Return the [x, y] coordinate for the center point of the cell that contains the specified text.  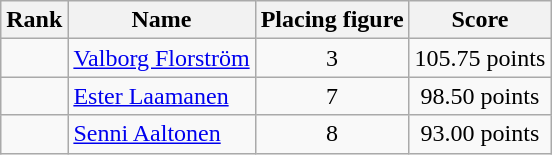
3 [332, 58]
105.75 points [480, 58]
Score [480, 20]
Rank [34, 20]
Senni Aaltonen [162, 134]
93.00 points [480, 134]
Ester Laamanen [162, 96]
Placing figure [332, 20]
7 [332, 96]
98.50 points [480, 96]
Name [162, 20]
Valborg Florström [162, 58]
8 [332, 134]
